Return (x, y) of the center of cell containing provided text 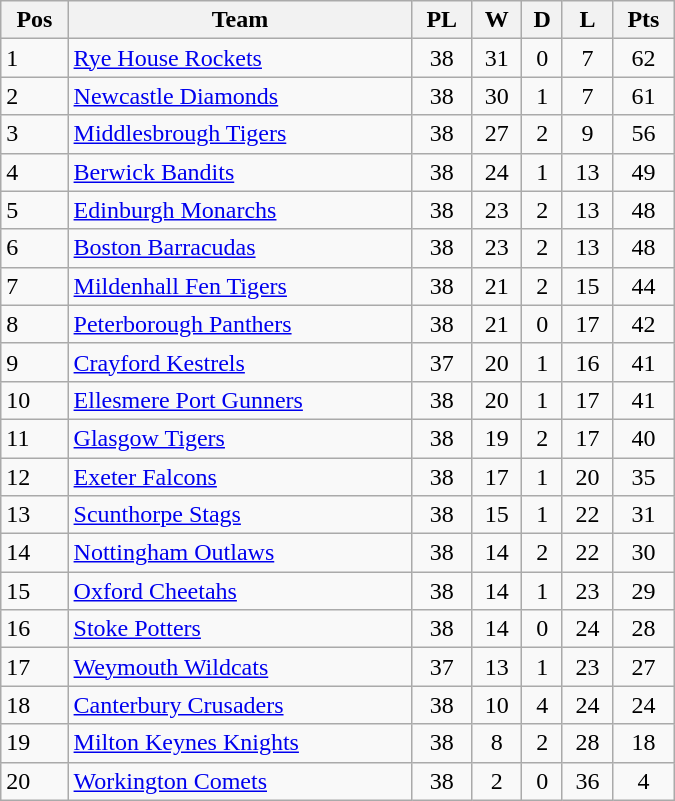
Exeter Falcons (240, 477)
Glasgow Tigers (240, 438)
Oxford Cheetahs (240, 591)
Workington Comets (240, 781)
Pts (644, 20)
49 (644, 172)
6 (34, 248)
12 (34, 477)
40 (644, 438)
35 (644, 477)
Milton Keynes Knights (240, 743)
11 (34, 438)
61 (644, 96)
Rye House Rockets (240, 58)
Ellesmere Port Gunners (240, 400)
Nottingham Outlaws (240, 553)
D (542, 20)
Newcastle Diamonds (240, 96)
L (587, 20)
Weymouth Wildcats (240, 667)
Team (240, 20)
Mildenhall Fen Tigers (240, 286)
36 (587, 781)
Berwick Bandits (240, 172)
62 (644, 58)
Scunthorpe Stags (240, 515)
Edinburgh Monarchs (240, 210)
42 (644, 324)
Crayford Kestrels (240, 362)
3 (34, 134)
44 (644, 286)
Pos (34, 20)
Boston Barracudas (240, 248)
29 (644, 591)
5 (34, 210)
56 (644, 134)
Middlesbrough Tigers (240, 134)
Peterborough Panthers (240, 324)
Canterbury Crusaders (240, 705)
W (497, 20)
Stoke Potters (240, 629)
PL (442, 20)
